Output the (X, Y) coordinate of the center of the cell containing the given text.  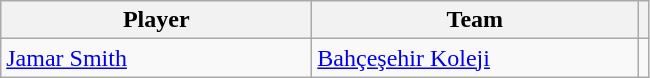
Team (475, 20)
Player (156, 20)
Bahçeşehir Koleji (475, 58)
Jamar Smith (156, 58)
